Capture the cell that displays the provided text and extract its (x, y) central coordinate. 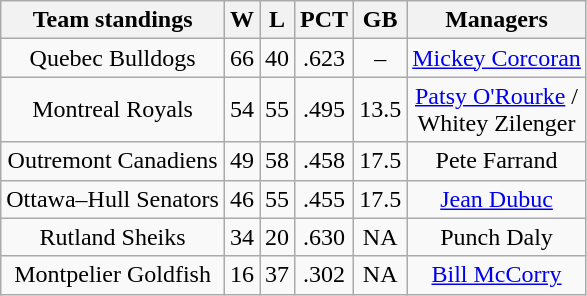
Outremont Canadiens (113, 161)
37 (278, 275)
Bill McCorry (497, 275)
Punch Daly (497, 237)
Mickey Corcoran (497, 58)
34 (242, 237)
.455 (324, 199)
.630 (324, 237)
58 (278, 161)
46 (242, 199)
.458 (324, 161)
Pete Farrand (497, 161)
.495 (324, 110)
54 (242, 110)
PCT (324, 20)
Managers (497, 20)
66 (242, 58)
20 (278, 237)
40 (278, 58)
Team standings (113, 20)
Montreal Royals (113, 110)
Jean Dubuc (497, 199)
– (380, 58)
Quebec Bulldogs (113, 58)
16 (242, 275)
.302 (324, 275)
GB (380, 20)
13.5 (380, 110)
Montpelier Goldfish (113, 275)
L (278, 20)
Ottawa–Hull Senators (113, 199)
Rutland Sheiks (113, 237)
49 (242, 161)
.623 (324, 58)
Patsy O'Rourke / Whitey Zilenger (497, 110)
W (242, 20)
